For the text-containing cell, return its midpoint in (x, y) coordinate format. 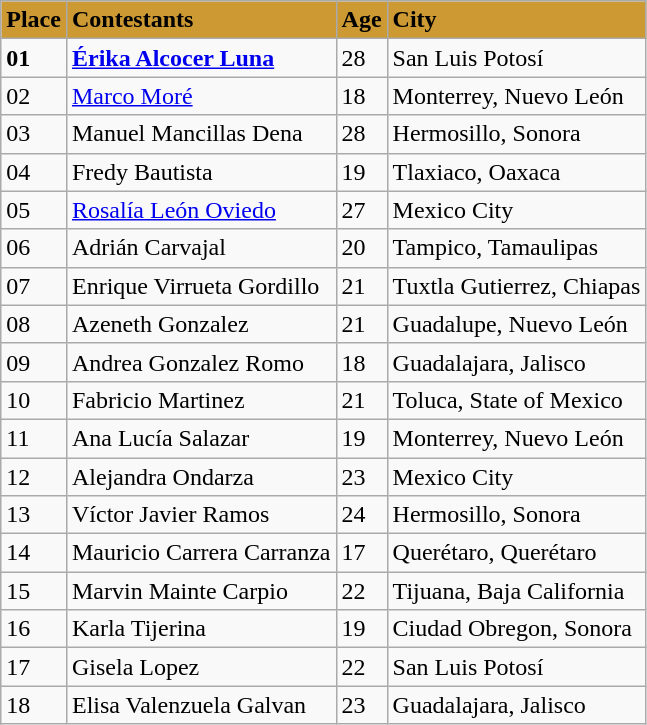
15 (34, 591)
Manuel Mancillas Dena (201, 134)
Age (362, 20)
Toluca, State of Mexico (516, 400)
Querétaro, Querétaro (516, 553)
Tlaxiaco, Oaxaca (516, 172)
Karla Tijerina (201, 629)
11 (34, 438)
Mauricio Carrera Carranza (201, 553)
Enrique Virrueta Gordillo (201, 286)
12 (34, 477)
Ana Lucía Salazar (201, 438)
Alejandra Ondarza (201, 477)
20 (362, 248)
09 (34, 362)
Place (34, 20)
Guadalupe, Nuevo León (516, 324)
16 (34, 629)
Érika Alcocer Luna (201, 58)
Víctor Javier Ramos (201, 515)
24 (362, 515)
03 (34, 134)
Tuxtla Gutierrez, Chiapas (516, 286)
05 (34, 210)
Fabricio Martinez (201, 400)
01 (34, 58)
07 (34, 286)
Contestants (201, 20)
Marco Moré (201, 96)
27 (362, 210)
Rosalía León Oviedo (201, 210)
Ciudad Obregon, Sonora (516, 629)
Azeneth Gonzalez (201, 324)
06 (34, 248)
Andrea Gonzalez Romo (201, 362)
Tijuana, Baja California (516, 591)
Marvin Mainte Carpio (201, 591)
Gisela Lopez (201, 667)
02 (34, 96)
Elisa Valenzuela Galvan (201, 705)
Fredy Bautista (201, 172)
Tampico, Tamaulipas (516, 248)
14 (34, 553)
13 (34, 515)
10 (34, 400)
City (516, 20)
08 (34, 324)
04 (34, 172)
Adrián Carvajal (201, 248)
